Locate the cell with the specified text and output its (x, y) center coordinate. 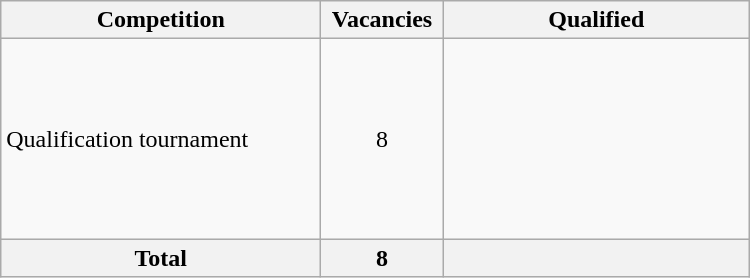
Vacancies (382, 20)
Total (161, 258)
Qualified (596, 20)
Competition (161, 20)
Qualification tournament (161, 139)
